Determine the (x, y) coordinate at the center of the cell enclosing the given text.  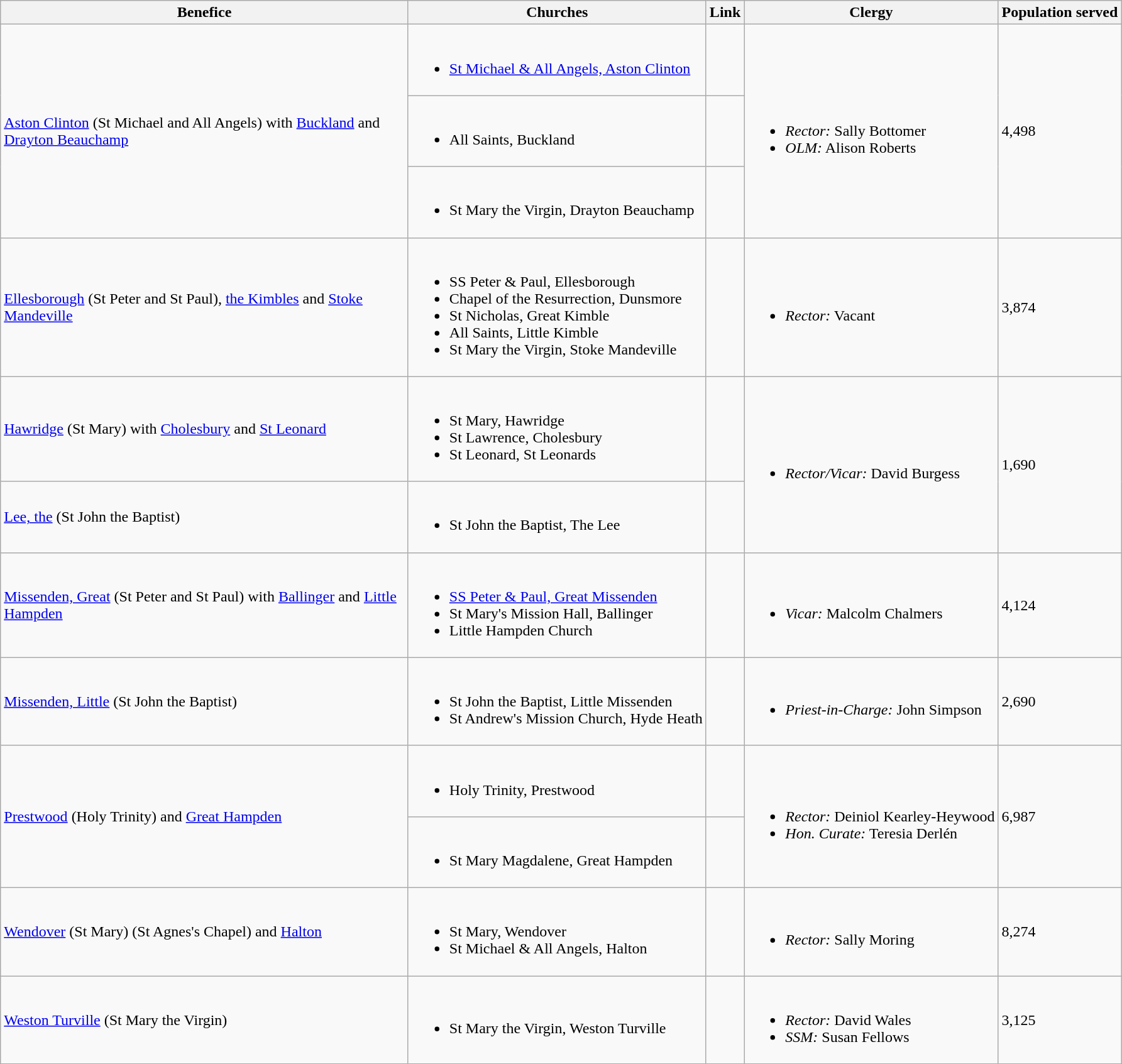
St John the Baptist, Little MissendenSt Andrew's Mission Church, Hyde Heath (557, 701)
Link (725, 13)
All Saints, Buckland (557, 131)
St Mary Magdalene, Great Hampden (557, 852)
St Mary the Virgin, Drayton Beauchamp (557, 202)
8,274 (1060, 931)
Rector: David WalesSSM: Susan Fellows (871, 1019)
St Michael & All Angels, Aston Clinton (557, 60)
Vicar: Malcolm Chalmers (871, 605)
Wendover (St Mary) (St Agnes's Chapel) and Halton (205, 931)
Priest-in-Charge: John Simpson (871, 701)
4,498 (1060, 131)
Rector: Sally BottomerOLM: Alison Roberts (871, 131)
6,987 (1060, 816)
Missenden, Little (St John the Baptist) (205, 701)
Missenden, Great (St Peter and St Paul) with Ballinger and Little Hampden (205, 605)
4,124 (1060, 605)
St Mary, WendoverSt Michael & All Angels, Halton (557, 931)
Holy Trinity, Prestwood (557, 781)
SS Peter & Paul, Great MissendenSt Mary's Mission Hall, BallingerLittle Hampden Church (557, 605)
Rector: Sally Moring (871, 931)
Ellesborough (St Peter and St Paul), the Kimbles and Stoke Mandeville (205, 307)
Rector/Vicar: David Burgess (871, 464)
3,125 (1060, 1019)
St John the Baptist, The Lee (557, 517)
Aston Clinton (St Michael and All Angels) with Buckland and Drayton Beauchamp (205, 131)
Prestwood (Holy Trinity) and Great Hampden (205, 816)
Lee, the (St John the Baptist) (205, 517)
Benefice (205, 13)
2,690 (1060, 701)
Churches (557, 13)
Population served (1060, 13)
Rector: Vacant (871, 307)
Clergy (871, 13)
Rector: Deiniol Kearley-HeywoodHon. Curate: Teresia Derlén (871, 816)
Weston Turville (St Mary the Virgin) (205, 1019)
St Mary the Virgin, Weston Turville (557, 1019)
3,874 (1060, 307)
Hawridge (St Mary) with Cholesbury and St Leonard (205, 429)
1,690 (1060, 464)
St Mary, HawridgeSt Lawrence, CholesburySt Leonard, St Leonards (557, 429)
